Find where the given text appears and provide that cell's center as [x, y] coordinate. 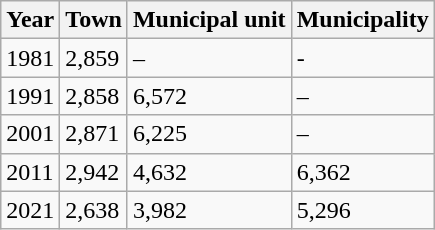
2,858 [94, 96]
2,859 [94, 58]
6,225 [209, 134]
2,871 [94, 134]
1991 [30, 96]
1981 [30, 58]
5,296 [362, 210]
6,362 [362, 172]
4,632 [209, 172]
Municipality [362, 20]
6,572 [209, 96]
- [362, 58]
Year [30, 20]
2021 [30, 210]
Municipal unit [209, 20]
2001 [30, 134]
3,982 [209, 210]
2,638 [94, 210]
2011 [30, 172]
2,942 [94, 172]
Town [94, 20]
